Identify which cell holds the provided text, then report its (x, y) central coordinate. 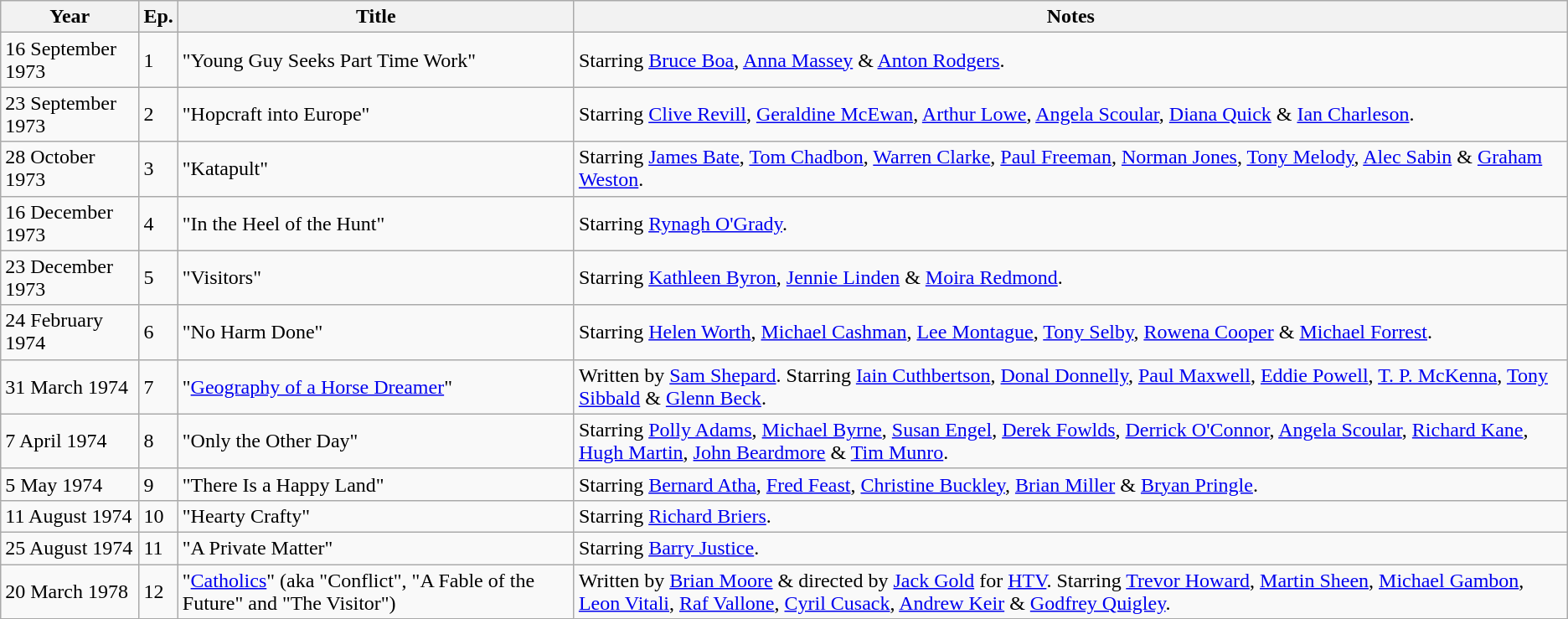
24 February 1974 (70, 332)
11 August 1974 (70, 516)
Starring Bernard Atha, Fred Feast, Christine Buckley, Brian Miller & Bryan Pringle. (1070, 484)
"Geography of a Horse Dreamer" (375, 387)
"No Harm Done" (375, 332)
"A Private Matter" (375, 548)
23 September 1973 (70, 114)
28 October 1973 (70, 169)
16 September 1973 (70, 60)
2 (158, 114)
Starring Clive Revill, Geraldine McEwan, Arthur Lowe, Angela Scoular, Diana Quick & Ian Charleson. (1070, 114)
9 (158, 484)
"Katapult" (375, 169)
"Hearty Crafty" (375, 516)
1 (158, 60)
11 (158, 548)
"Catholics" (aka "Conflict", "A Fable of the Future" and "The Visitor") (375, 591)
Starring Barry Justice. (1070, 548)
Starring Bruce Boa, Anna Massey & Anton Rodgers. (1070, 60)
Written by Sam Shepard. Starring Iain Cuthbertson, Donal Donnelly, Paul Maxwell, Eddie Powell, T. P. McKenna, Tony Sibbald & Glenn Beck. (1070, 387)
31 March 1974 (70, 387)
23 December 1973 (70, 278)
Starring Kathleen Byron, Jennie Linden & Moira Redmond. (1070, 278)
6 (158, 332)
7 April 1974 (70, 441)
12 (158, 591)
Starring Rynagh O'Grady. (1070, 223)
5 May 1974 (70, 484)
Starring James Bate, Tom Chadbon, Warren Clarke, Paul Freeman, Norman Jones, Tony Melody, Alec Sabin & Graham Weston. (1070, 169)
"There Is a Happy Land" (375, 484)
20 March 1978 (70, 591)
8 (158, 441)
25 August 1974 (70, 548)
Title (375, 17)
"Young Guy Seeks Part Time Work" (375, 60)
Ep. (158, 17)
"Visitors" (375, 278)
"Hopcraft into Europe" (375, 114)
10 (158, 516)
7 (158, 387)
Starring Richard Briers. (1070, 516)
"In the Heel of the Hunt" (375, 223)
Notes (1070, 17)
"Only the Other Day" (375, 441)
4 (158, 223)
3 (158, 169)
16 December 1973 (70, 223)
Year (70, 17)
Starring Helen Worth, Michael Cashman, Lee Montague, Tony Selby, Rowena Cooper & Michael Forrest. (1070, 332)
5 (158, 278)
